Pinpoint the cell where the given text exists, returning its (x, y) midpoint coordinate. 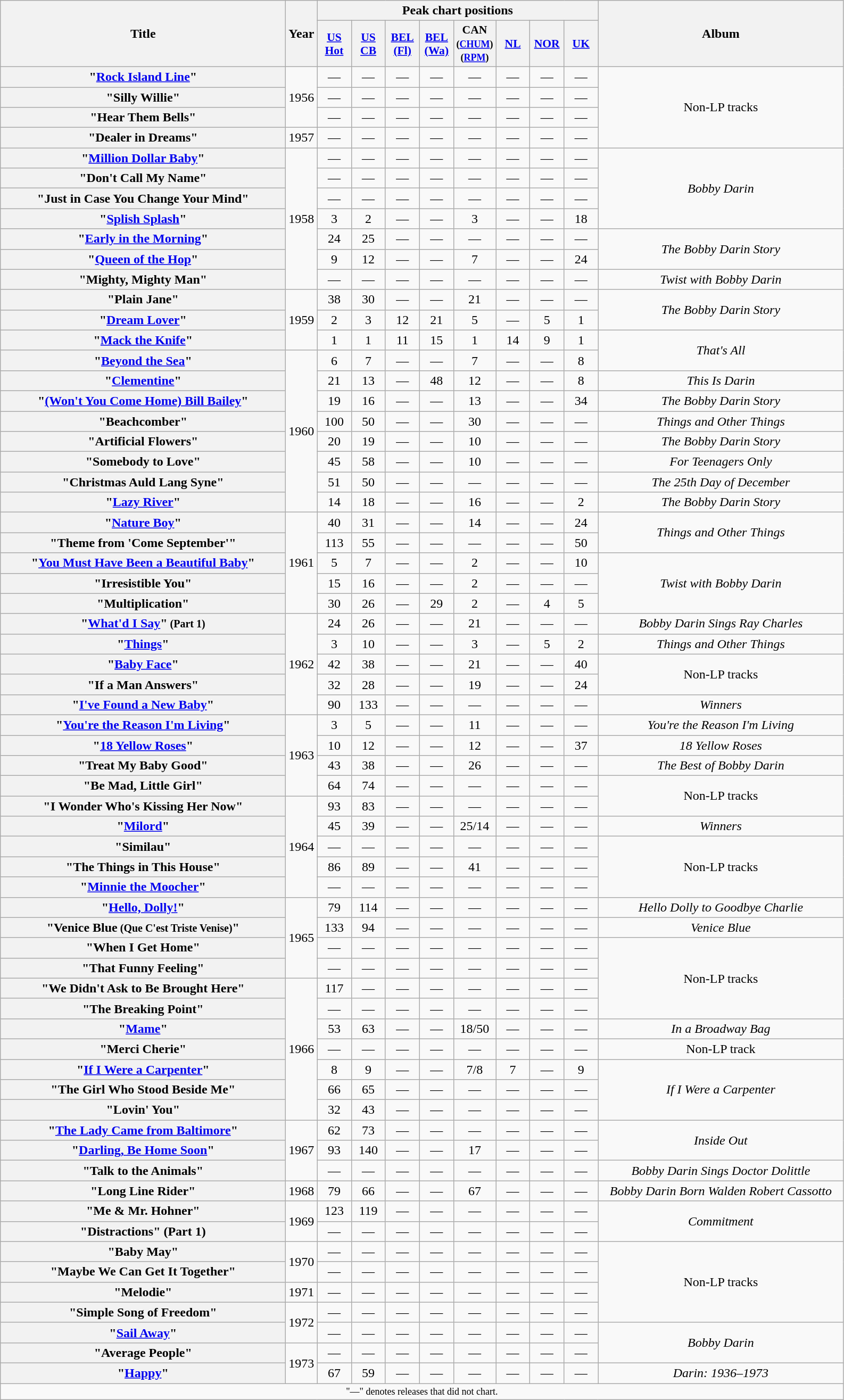
"Clementine" (143, 380)
"Sail Away" (143, 1332)
140 (368, 1150)
1969 (301, 1221)
"Silly Willie" (143, 97)
"Theme from 'Come September'" (143, 543)
"Somebody to Love" (143, 462)
114 (368, 907)
"That Funny Feeling" (143, 968)
Album (721, 34)
Inside Out (721, 1140)
"Simple Song of Freedom" (143, 1312)
39 (368, 826)
In a Broadway Bag (721, 1029)
BEL(Fl) (402, 44)
1967 (301, 1150)
That's All (721, 350)
"The Lady Came from Baltimore" (143, 1130)
"I Wonder Who's Kissing Her Now" (143, 806)
"Rock Island Line" (143, 77)
"Me & Mr. Hohner" (143, 1211)
"Happy" (143, 1373)
"Merci Cherie" (143, 1049)
17 (475, 1150)
UK (581, 44)
1972 (301, 1322)
"We Didn't Ask to Be Brought Here" (143, 988)
4 (547, 603)
48 (436, 380)
You're the Reason I'm Living (721, 725)
"You're the Reason I'm Living" (143, 725)
89 (368, 867)
"Be Mad, Little Girl" (143, 786)
Bobby Darin Born Walden Robert Cassotto (721, 1191)
62 (334, 1130)
"You Must Have Been a Beautiful Baby" (143, 563)
"Don't Call My Name" (143, 178)
CAN(CHUM)(RPM) (475, 44)
1971 (301, 1292)
"Mack the Knife" (143, 340)
"Beyond the Sea" (143, 360)
This Is Darin (721, 380)
"Milord" (143, 826)
53 (334, 1029)
"Lazy River" (143, 502)
Bobby Darin Sings Ray Charles (721, 624)
Year (301, 34)
The Best of Bobby Darin (721, 766)
"Similau" (143, 847)
"Million Dollar Baby" (143, 158)
Bobby Darin Sings Doctor Dolittle (721, 1171)
Peak chart positions (458, 11)
100 (334, 421)
94 (368, 927)
"Dealer in Dreams" (143, 138)
"Baby Face" (143, 664)
83 (368, 806)
Title (143, 34)
"Just in Case You Change Your Mind" (143, 198)
"—" denotes releases that did not chart. (422, 1392)
"Plain Jane" (143, 300)
1959 (301, 320)
25/14 (475, 826)
55 (368, 543)
"Mighty, Mighty Man" (143, 279)
73 (368, 1130)
Non-LP track (721, 1049)
"I've Found a New Baby" (143, 705)
"Hear Them Bells" (143, 118)
34 (581, 401)
BEL(Wa) (436, 44)
"Hello, Dolly!" (143, 907)
"Nature Boy" (143, 523)
If I Were a Carpenter (721, 1089)
25 (368, 239)
"Treat My Baby Good" (143, 766)
20 (334, 442)
The 25th Day of December (721, 482)
Hello Dolly to Goodbye Charlie (721, 907)
28 (368, 684)
"Queen of the Hop" (143, 259)
1965 (301, 938)
"Things" (143, 644)
74 (368, 786)
"The Girl Who Stood Beside Me" (143, 1090)
18/50 (475, 1029)
"Splish Splash" (143, 219)
"Maybe We Can Get It Together" (143, 1272)
29 (436, 603)
"Melodie" (143, 1292)
1957 (301, 138)
1964 (301, 847)
"Venice Blue (Que C'est Triste Venise)" (143, 927)
41 (475, 867)
1962 (301, 664)
For Teenagers Only (721, 462)
1961 (301, 563)
"18 Yellow Roses" (143, 745)
59 (368, 1373)
123 (334, 1211)
51 (334, 482)
"Multiplication" (143, 603)
1968 (301, 1191)
90 (334, 705)
7/8 (475, 1069)
"The Things in This House" (143, 867)
1963 (301, 755)
"Mame" (143, 1029)
1958 (301, 219)
Venice Blue (721, 927)
"Distractions" (Part 1) (143, 1231)
1956 (301, 97)
117 (334, 988)
65 (368, 1090)
"Average People" (143, 1353)
1970 (301, 1262)
31 (368, 523)
113 (334, 543)
"Early in the Morning" (143, 239)
119 (368, 1211)
37 (581, 745)
"When I Get Home" (143, 948)
42 (334, 664)
"Beachcomber" (143, 421)
Darin: 1936–1973 (721, 1373)
"Talk to the Animals" (143, 1171)
"Dream Lover" (143, 320)
"Lovin' You" (143, 1110)
Commitment (721, 1221)
"If a Man Answers" (143, 684)
NOR (547, 44)
58 (368, 462)
"Christmas Auld Lang Syne" (143, 482)
"If I Were a Carpenter" (143, 1069)
"What'd I Say" (Part 1) (143, 624)
"Baby May" (143, 1252)
1966 (301, 1049)
"(Won't You Come Home) Bill Bailey" (143, 401)
USCB (368, 44)
1973 (301, 1363)
86 (334, 867)
"Darling, Be Home Soon" (143, 1150)
6 (334, 360)
"Long Line Rider" (143, 1191)
USHot (334, 44)
"Artificial Flowers" (143, 442)
18 Yellow Roses (721, 745)
"Minnie the Moocher" (143, 887)
63 (368, 1029)
"Irresistible You" (143, 583)
NL (513, 44)
64 (334, 786)
"The Breaking Point" (143, 1008)
1960 (301, 431)
